Scan for the cell matching the given text and deliver its (x, y) coordinate at center. 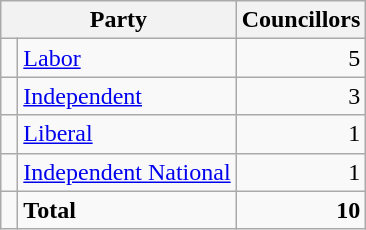
Labor (127, 58)
5 (301, 58)
Independent (127, 96)
Total (127, 210)
Liberal (127, 134)
Party (118, 20)
Councillors (301, 20)
Independent National (127, 172)
3 (301, 96)
10 (301, 210)
